Detect which cell encompasses the target text, then output its (x, y) center coordinate. 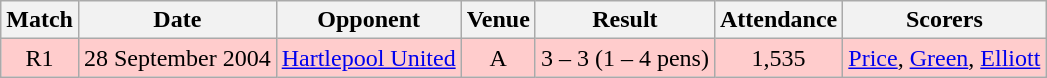
Hartlepool United (368, 58)
Price, Green, Elliott (944, 58)
Scorers (944, 20)
Venue (498, 20)
R1 (40, 58)
Result (624, 20)
Attendance (778, 20)
A (498, 58)
28 September 2004 (177, 58)
Opponent (368, 20)
Date (177, 20)
Match (40, 20)
1,535 (778, 58)
3 – 3 (1 – 4 pens) (624, 58)
